Search for the cell housing the specified text and yield its (x, y) center coordinate. 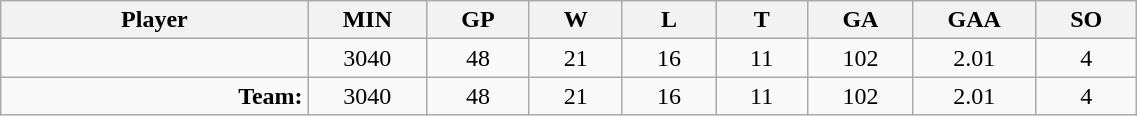
GAA (974, 20)
W (576, 20)
MIN (368, 20)
L (668, 20)
GA (860, 20)
Player (154, 20)
GP (478, 20)
Team: (154, 96)
SO (1086, 20)
T (762, 20)
